Pinpoint the cell where the given text exists, returning its (X, Y) midpoint coordinate. 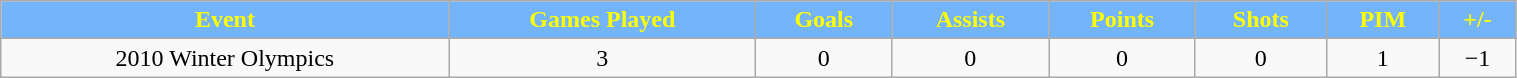
Shots (1260, 20)
1 (1382, 58)
3 (602, 58)
Event (225, 20)
PIM (1382, 20)
Games Played (602, 20)
Points (1122, 20)
−1 (1478, 58)
+/- (1478, 20)
Goals (824, 20)
2010 Winter Olympics (225, 58)
Assists (970, 20)
